Scan for the cell matching the given text and deliver its [x, y] coordinate at center. 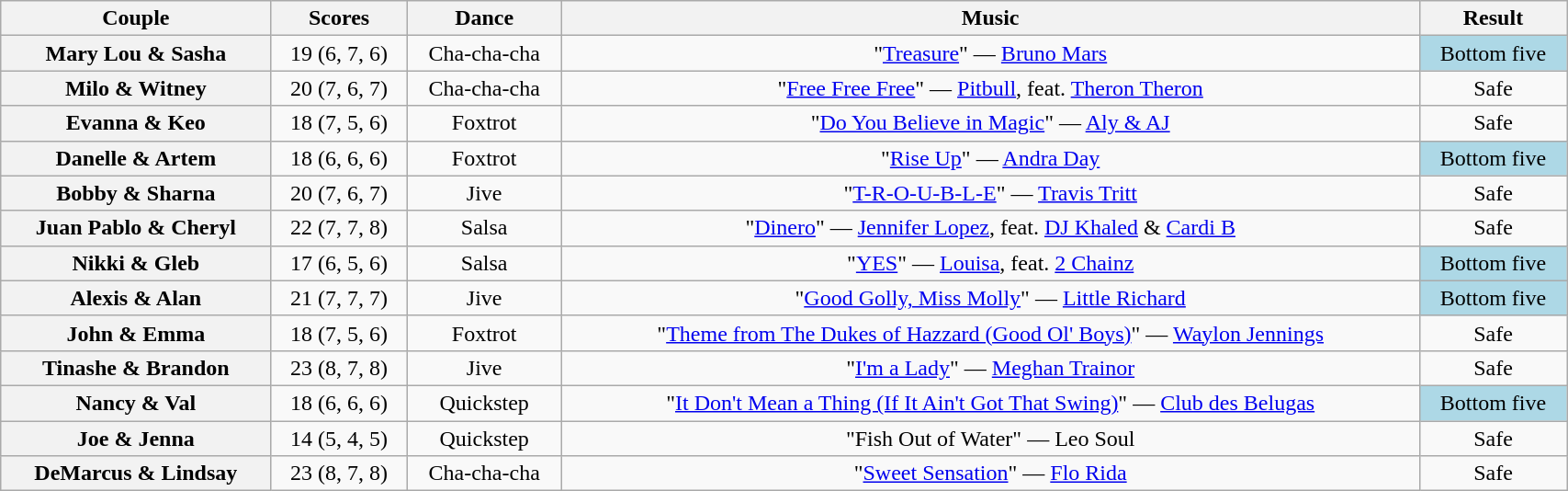
"Dinero" — Jennifer Lopez, feat. DJ Khaled & Cardi B [990, 228]
"Free Free Free" — Pitbull, feat. Theron Theron [990, 88]
"Fish Out of Water" — Leo Soul [990, 439]
Joe & Jenna [136, 439]
"YES" — Louisa, feat. 2 Chainz [990, 263]
"I'm a Lady" — Meghan Trainor [990, 368]
DeMarcus & Lindsay [136, 474]
17 (6, 5, 6) [339, 263]
Bobby & Sharna [136, 193]
John & Emma [136, 333]
"Rise Up" — Andra Day [990, 158]
Result [1493, 18]
19 (6, 7, 6) [339, 53]
22 (7, 7, 8) [339, 228]
"Good Golly, Miss Molly" — Little Richard [990, 298]
Juan Pablo & Cheryl [136, 228]
14 (5, 4, 5) [339, 439]
Mary Lou & Sasha [136, 53]
Scores [339, 18]
"T-R-O-U-B-L-E" — Travis Tritt [990, 193]
Milo & Witney [136, 88]
Tinashe & Brandon [136, 368]
Alexis & Alan [136, 298]
Dance [484, 18]
Nikki & Gleb [136, 263]
"Do You Believe in Magic" — Aly & AJ [990, 123]
"Sweet Sensation" — Flo Rida [990, 474]
Couple [136, 18]
Danelle & Artem [136, 158]
"Theme from The Dukes of Hazzard (Good Ol' Boys)" — Waylon Jennings [990, 333]
21 (7, 7, 7) [339, 298]
Nancy & Val [136, 403]
Evanna & Keo [136, 123]
"Treasure" — Bruno Mars [990, 53]
"It Don't Mean a Thing (If It Ain't Got That Swing)" — Club des Belugas [990, 403]
Music [990, 18]
